Determine the [x, y] coordinate at the center of the cell enclosing the given text.  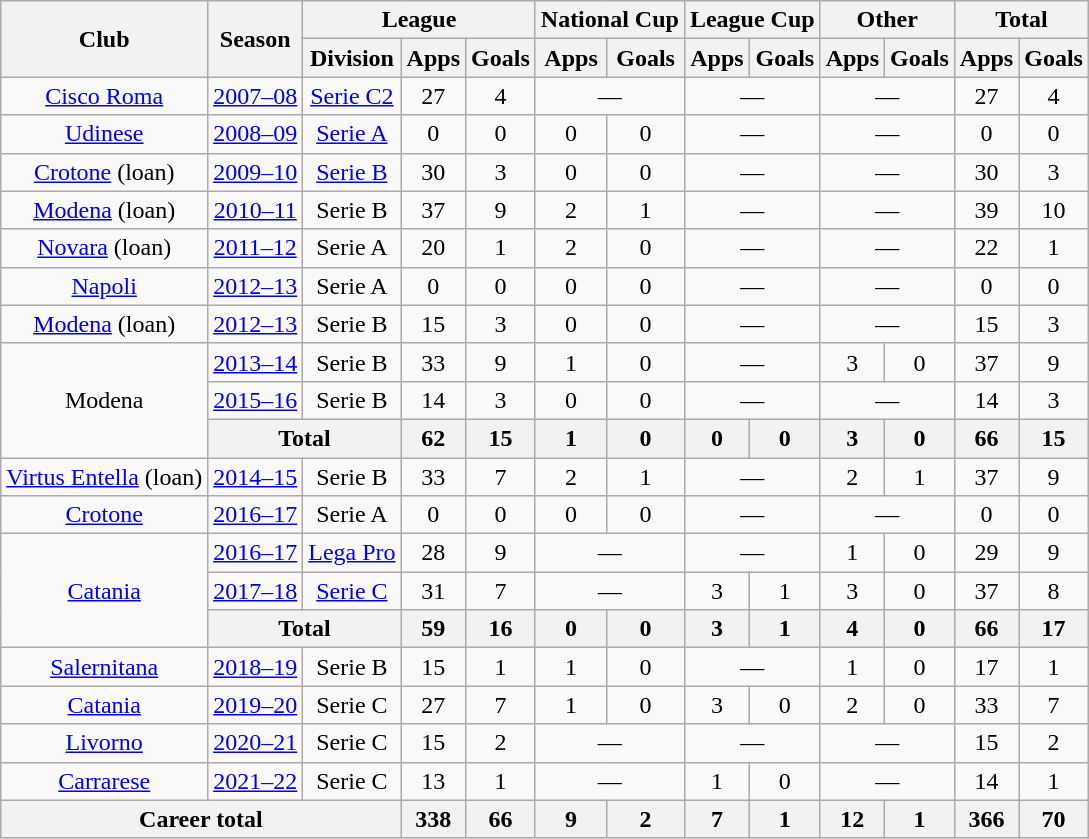
2020–21 [256, 743]
2008–09 [256, 134]
Udinese [104, 134]
70 [1054, 819]
31 [433, 591]
39 [986, 210]
59 [433, 629]
10 [1054, 210]
Cisco Roma [104, 96]
Livorno [104, 743]
Salernitana [104, 667]
12 [852, 819]
2021–22 [256, 781]
Other [887, 20]
Lega Pro [352, 553]
2017–18 [256, 591]
Carrarese [104, 781]
20 [433, 248]
2019–20 [256, 705]
338 [433, 819]
National Cup [610, 20]
8 [1054, 591]
Club [104, 39]
2007–08 [256, 96]
29 [986, 553]
Napoli [104, 286]
League Cup [752, 20]
16 [501, 629]
Season [256, 39]
Crotone [104, 515]
366 [986, 819]
Crotone (loan) [104, 172]
2009–10 [256, 172]
2014–15 [256, 477]
Serie C2 [352, 96]
2015–16 [256, 400]
Novara (loan) [104, 248]
2011–12 [256, 248]
League [420, 20]
62 [433, 438]
2013–14 [256, 362]
28 [433, 553]
2018–19 [256, 667]
22 [986, 248]
13 [433, 781]
Division [352, 58]
2010–11 [256, 210]
Modena [104, 400]
Virtus Entella (loan) [104, 477]
Career total [201, 819]
